Pinpoint the cell where the given text exists, returning its (X, Y) midpoint coordinate. 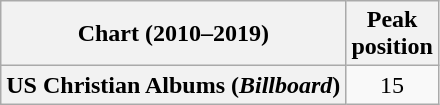
Peakposition (392, 34)
Chart (2010–2019) (174, 34)
15 (392, 85)
US Christian Albums (Billboard) (174, 85)
